Output the [X, Y] coordinate of the center of the cell containing the given text.  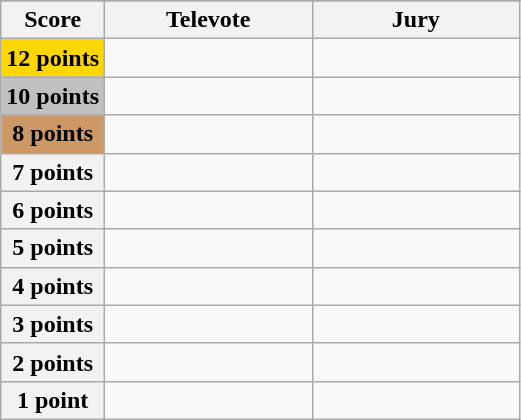
8 points [53, 134]
Televote [209, 20]
Jury [416, 20]
5 points [53, 248]
Score [53, 20]
10 points [53, 96]
12 points [53, 58]
2 points [53, 362]
3 points [53, 324]
1 point [53, 400]
7 points [53, 172]
4 points [53, 286]
6 points [53, 210]
